Capture the cell that displays the provided text and extract its [x, y] central coordinate. 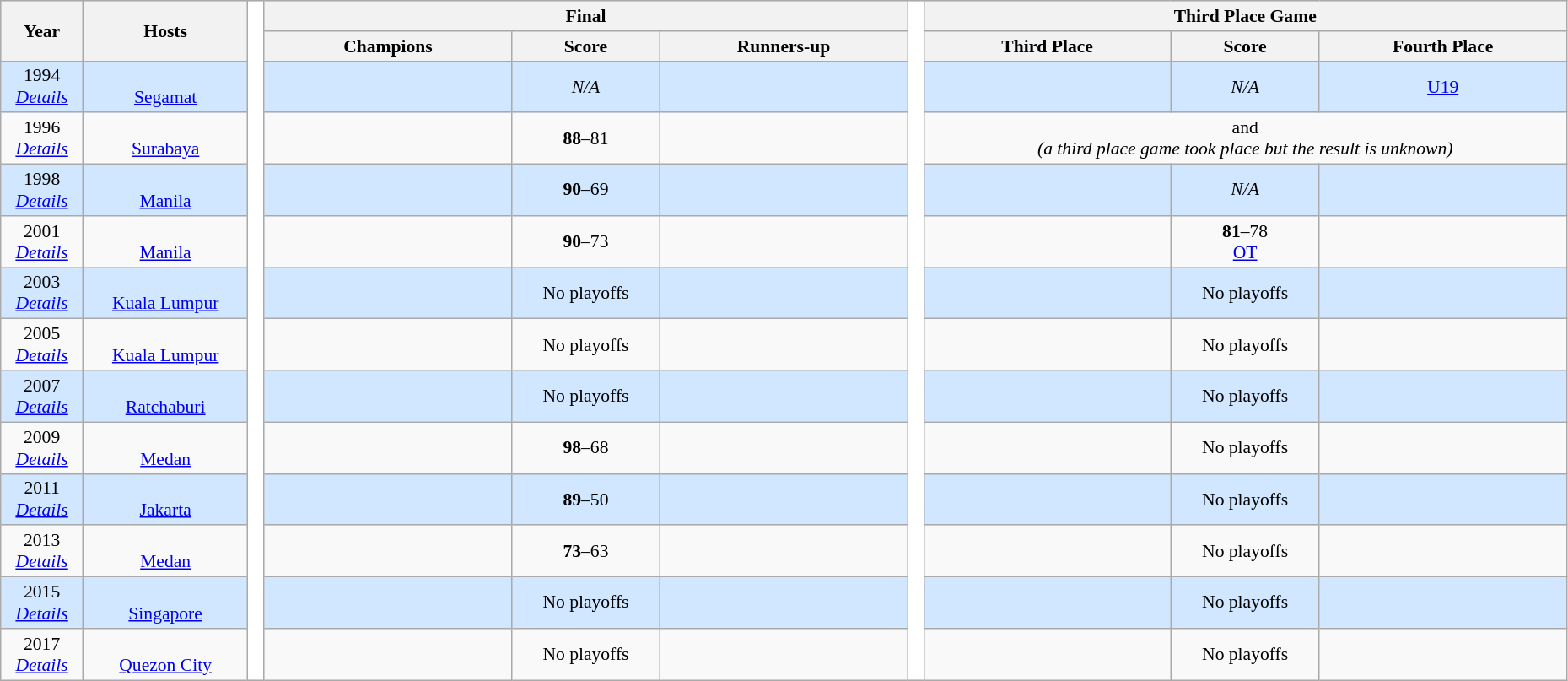
Jakarta [165, 500]
Champions [388, 46]
90–73 [586, 241]
2013 Details [42, 552]
Segamat [165, 86]
Ratchaburi [165, 397]
98–68 [586, 447]
2015 Details [42, 603]
Runners-up [783, 46]
1996 Details [42, 138]
Singapore [165, 603]
90–69 [586, 191]
Quezon City [165, 655]
Final [585, 16]
88–81 [586, 138]
2001 Details [42, 241]
2017 Details [42, 655]
2009 Details [42, 447]
2005 Details [42, 344]
89–50 [586, 500]
Year [42, 30]
and (a third place game took place but the result is unknown) [1245, 138]
2011 Details [42, 500]
73–63 [586, 552]
Hosts [165, 30]
1998 Details [42, 191]
Third Place Game [1245, 16]
1994 Details [42, 86]
U19 [1442, 86]
Fourth Place [1442, 46]
2003 Details [42, 294]
81–78OT [1245, 241]
Surabaya [165, 138]
Third Place [1048, 46]
2007 Details [42, 397]
